Scan for the cell matching the given text and deliver its [x, y] coordinate at center. 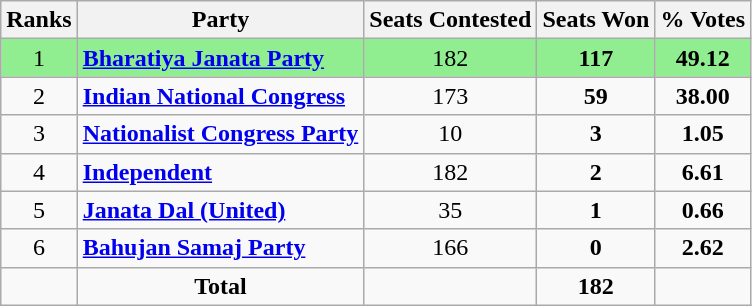
1.05 [703, 134]
166 [450, 248]
Bahujan Samaj Party [220, 248]
Nationalist Congress Party [220, 134]
4 [39, 172]
6 [39, 248]
Bharatiya Janata Party [220, 58]
173 [450, 96]
Janata Dal (United) [220, 210]
0 [596, 248]
10 [450, 134]
Seats Won [596, 20]
2.62 [703, 248]
Ranks [39, 20]
Party [220, 20]
49.12 [703, 58]
Indian National Congress [220, 96]
Seats Contested [450, 20]
35 [450, 210]
117 [596, 58]
38.00 [703, 96]
0.66 [703, 210]
5 [39, 210]
% Votes [703, 20]
Independent [220, 172]
6.61 [703, 172]
59 [596, 96]
Total [220, 286]
